Find where the given text appears and provide that cell's center as (X, Y) coordinate. 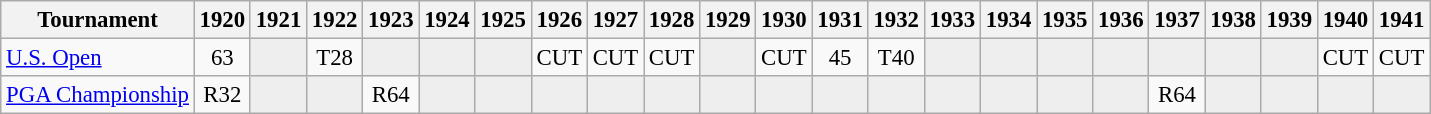
1925 (503, 20)
1928 (672, 20)
1932 (896, 20)
1930 (784, 20)
45 (840, 58)
1920 (222, 20)
1923 (391, 20)
1934 (1008, 20)
1938 (1233, 20)
1935 (1065, 20)
1929 (728, 20)
1922 (335, 20)
1926 (559, 20)
T40 (896, 58)
1924 (447, 20)
63 (222, 58)
1936 (1121, 20)
1937 (1177, 20)
1941 (1402, 20)
1940 (1345, 20)
U.S. Open (98, 58)
1939 (1289, 20)
Tournament (98, 20)
1931 (840, 20)
1927 (615, 20)
R32 (222, 95)
1921 (278, 20)
PGA Championship (98, 95)
1933 (952, 20)
T28 (335, 58)
